Detect which cell encompasses the target text, then output its [x, y] center coordinate. 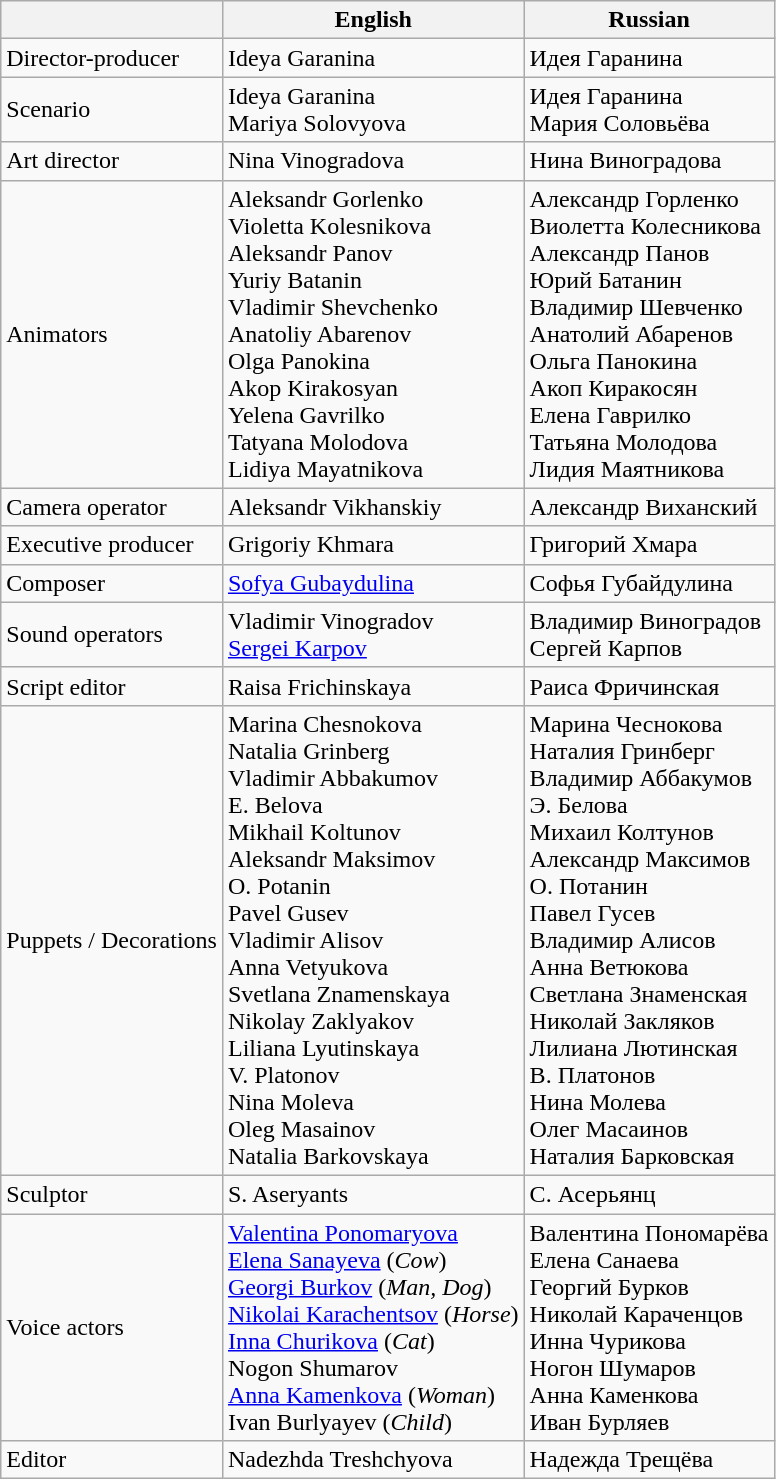
Script editor [112, 686]
Aleksandr Vikhanskiy [373, 507]
Идея ГаранинаМария Соловьёва [649, 110]
Camera operator [112, 507]
Raisa Frichinskaya [373, 686]
Надежда Трещёва [649, 1460]
Sound operators [112, 634]
Sculptor [112, 1194]
Валентина ПономарёваЕлена СанаеваГеоргий БурковНиколай КараченцовИнна ЧуриковаНогон ШумаровАнна КаменковаИван Бурляев [649, 1328]
Grigoriy Khmara [373, 545]
Composer [112, 583]
English [373, 20]
Ideya Garanina [373, 58]
Григорий Хмара [649, 545]
Executive producer [112, 545]
Ideya GaraninaMariya Solovyova [373, 110]
Scenario [112, 110]
Animators [112, 334]
Sofya Gubaydulina [373, 583]
Нина Виноградова [649, 161]
Идея Гаранина [649, 58]
Александр Виханский [649, 507]
Nadezhda Treshchyova [373, 1460]
Puppets / Decorations [112, 940]
Art director [112, 161]
Nina Vinogradova [373, 161]
Раиса Фричинская [649, 686]
Russian [649, 20]
S. Aseryants [373, 1194]
Director-producer [112, 58]
Vladimir VinogradovSergei Karpov [373, 634]
Софья Губайдулина [649, 583]
С. Асерьянц [649, 1194]
Editor [112, 1460]
Владимир ВиноградовСергей Карпов [649, 634]
Voice actors [112, 1328]
